Pinpoint the cell where the given text exists, returning its (X, Y) midpoint coordinate. 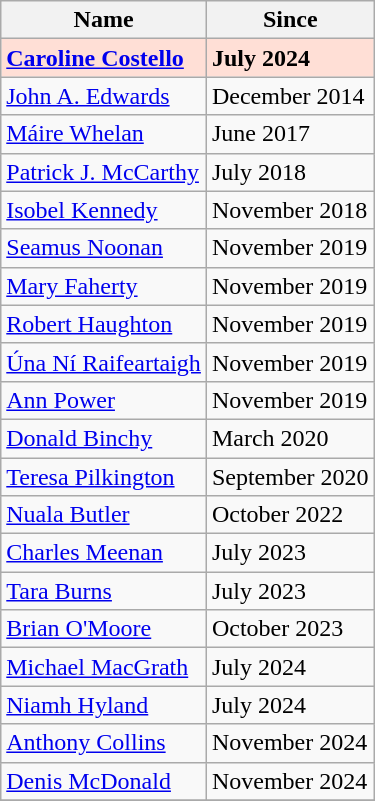
Michael MacGrath (104, 667)
Tara Burns (104, 591)
November 2018 (290, 210)
Denis McDonald (104, 781)
Mary Faherty (104, 286)
September 2020 (290, 477)
July 2018 (290, 172)
Anthony Collins (104, 743)
Since (290, 20)
March 2020 (290, 438)
Úna Ní Raifeartaigh (104, 362)
December 2014 (290, 96)
October 2023 (290, 629)
Ann Power (104, 400)
Charles Meenan (104, 553)
October 2022 (290, 515)
John A. Edwards (104, 96)
Name (104, 20)
Robert Haughton (104, 324)
Nuala Butler (104, 515)
Brian O'Moore (104, 629)
Niamh Hyland (104, 705)
Donald Binchy (104, 438)
June 2017 (290, 134)
Máire Whelan (104, 134)
Seamus Noonan (104, 248)
Isobel Kennedy (104, 210)
Caroline Costello (104, 58)
Patrick J. McCarthy (104, 172)
Teresa Pilkington (104, 477)
